Pinpoint the cell where the given text exists, returning its [x, y] midpoint coordinate. 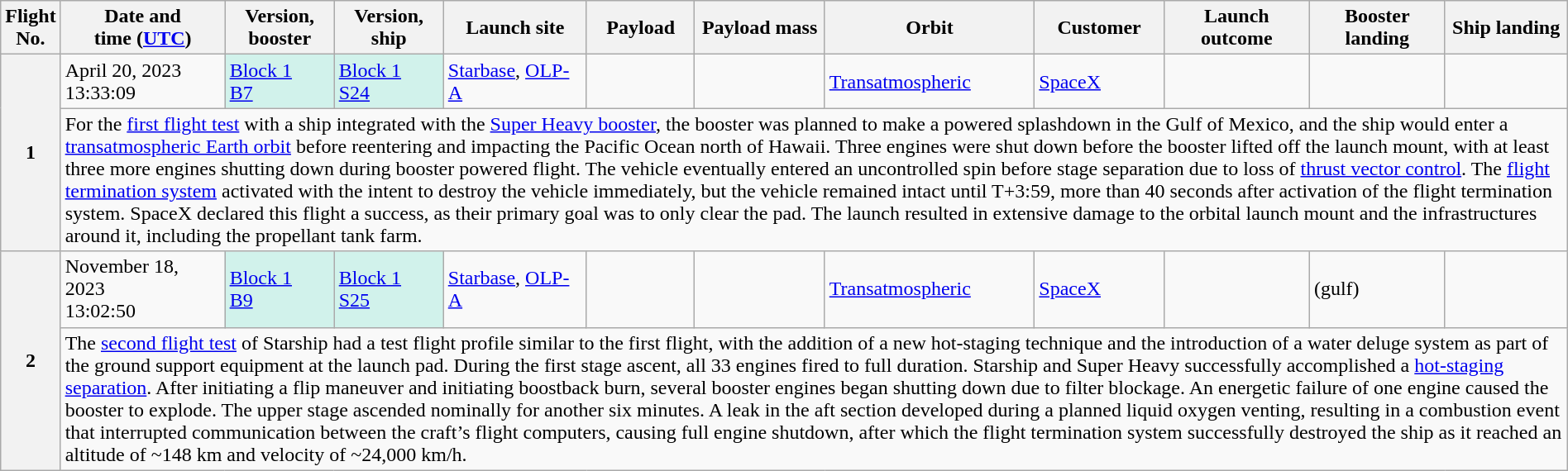
November 18, 202313:02:50 [142, 289]
Booster landing [1377, 28]
Orbit [930, 28]
Payload mass [759, 28]
Block 1B9 [280, 289]
(gulf) [1377, 289]
Date andtime (UTC) [142, 28]
Launch outcome [1236, 28]
Launch site [514, 28]
Block 1S25 [389, 289]
Ship landing [1506, 28]
Payload [640, 28]
Customer [1099, 28]
Version,booster [280, 28]
Block 1B7 [280, 81]
FlightNo. [31, 28]
Block 1S24 [389, 81]
April 20, 202313:33:09 [142, 81]
2 [31, 360]
Version,ship [389, 28]
1 [31, 153]
